Pinpoint the cell where the given text exists, returning its (x, y) midpoint coordinate. 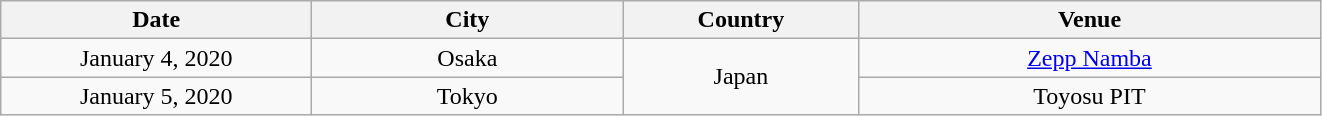
City (468, 20)
Osaka (468, 58)
Date (156, 20)
January 5, 2020 (156, 96)
Toyosu PIT (1090, 96)
Zepp Namba (1090, 58)
Tokyo (468, 96)
Country (741, 20)
Venue (1090, 20)
Japan (741, 77)
January 4, 2020 (156, 58)
